Find where the given text appears and provide that cell's center as (x, y) coordinate. 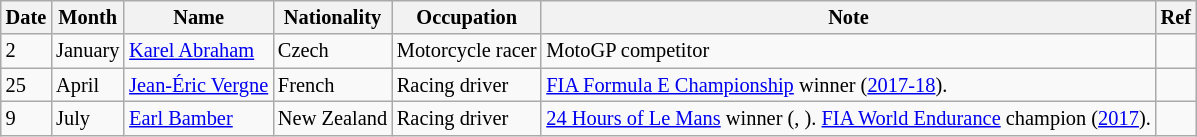
2 (26, 51)
Nationality (332, 17)
French (332, 85)
Jean-Éric Vergne (198, 85)
Name (198, 17)
April (88, 85)
MotoGP competitor (848, 51)
Date (26, 17)
Motorcycle racer (466, 51)
FIA Formula E Championship winner (2017-18). (848, 85)
Note (848, 17)
Earl Bamber (198, 118)
July (88, 118)
Month (88, 17)
January (88, 51)
Occupation (466, 17)
25 (26, 85)
New Zealand (332, 118)
24 Hours of Le Mans winner (, ). FIA World Endurance champion (2017). (848, 118)
Ref (1176, 17)
Czech (332, 51)
Karel Abraham (198, 51)
9 (26, 118)
